Capture the cell that displays the provided text and extract its [X, Y] central coordinate. 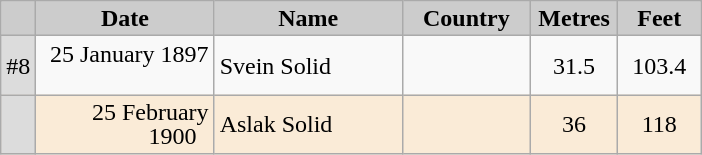
Name [308, 18]
Svein Solid [308, 66]
118 [660, 124]
Date [125, 18]
25 February 1900 [125, 124]
103.4 [660, 66]
36 [574, 124]
31.5 [574, 66]
Metres [574, 18]
Country [466, 18]
Feet [660, 18]
25 January 1897 [125, 66]
Aslak Solid [308, 124]
#8 [18, 66]
